Capture the cell that displays the provided text and extract its [x, y] central coordinate. 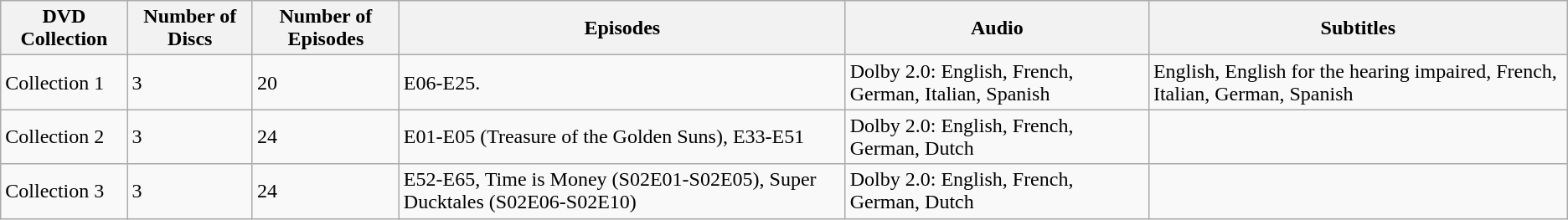
20 [325, 82]
Subtitles [1358, 28]
Number of Discs [189, 28]
E06-E25. [622, 82]
Collection 2 [64, 137]
DVD Collection [64, 28]
Dolby 2.0: English, French, German, Italian, Spanish [997, 82]
Audio [997, 28]
Collection 3 [64, 191]
English, English for the hearing impaired, French, Italian, German, Spanish [1358, 82]
Episodes [622, 28]
Number of Episodes [325, 28]
Collection 1 [64, 82]
E01-E05 (Treasure of the Golden Suns), E33-E51 [622, 137]
E52-E65, Time is Money (S02E01-S02E05), Super Ducktales (S02E06-S02E10) [622, 191]
